Return (x, y) of the center of cell containing provided text 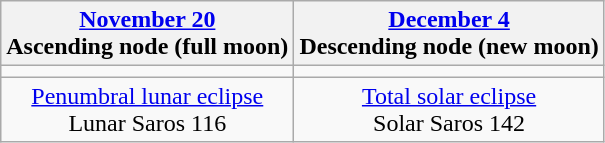
Penumbral lunar eclipseLunar Saros 116 (148, 110)
November 20Ascending node (full moon) (148, 34)
December 4Descending node (new moon) (449, 34)
Total solar eclipseSolar Saros 142 (449, 110)
